Return (X, Y) of the center of cell containing provided text 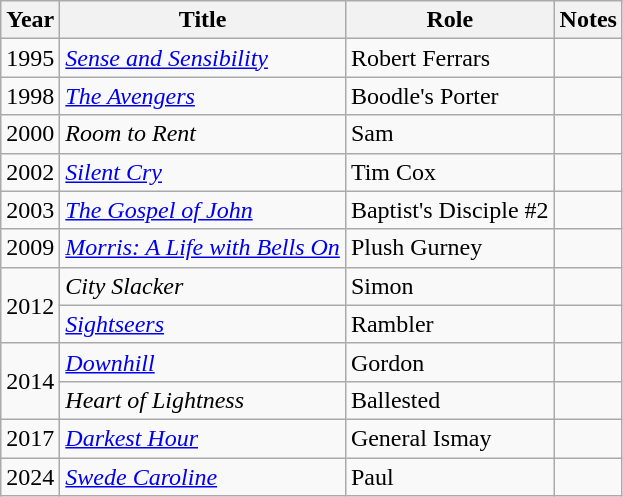
Sightseers (203, 324)
2009 (30, 248)
2002 (30, 172)
Downhill (203, 362)
City Slacker (203, 286)
Robert Ferrars (450, 58)
Baptist's Disciple #2 (450, 210)
Plush Gurney (450, 248)
Rambler (450, 324)
Paul (450, 477)
Ballested (450, 400)
General Ismay (450, 438)
Darkest Hour (203, 438)
2017 (30, 438)
The Avengers (203, 96)
Heart of Lightness (203, 400)
The Gospel of John (203, 210)
Sense and Sensibility (203, 58)
Gordon (450, 362)
Tim Cox (450, 172)
Notes (588, 20)
Morris: A Life with Bells On (203, 248)
Room to Rent (203, 134)
Year (30, 20)
2012 (30, 305)
Role (450, 20)
2014 (30, 381)
2024 (30, 477)
1995 (30, 58)
Swede Caroline (203, 477)
Sam (450, 134)
Boodle's Porter (450, 96)
Silent Cry (203, 172)
Simon (450, 286)
1998 (30, 96)
2000 (30, 134)
Title (203, 20)
2003 (30, 210)
